Identify which cell holds the provided text, then report its [X, Y] central coordinate. 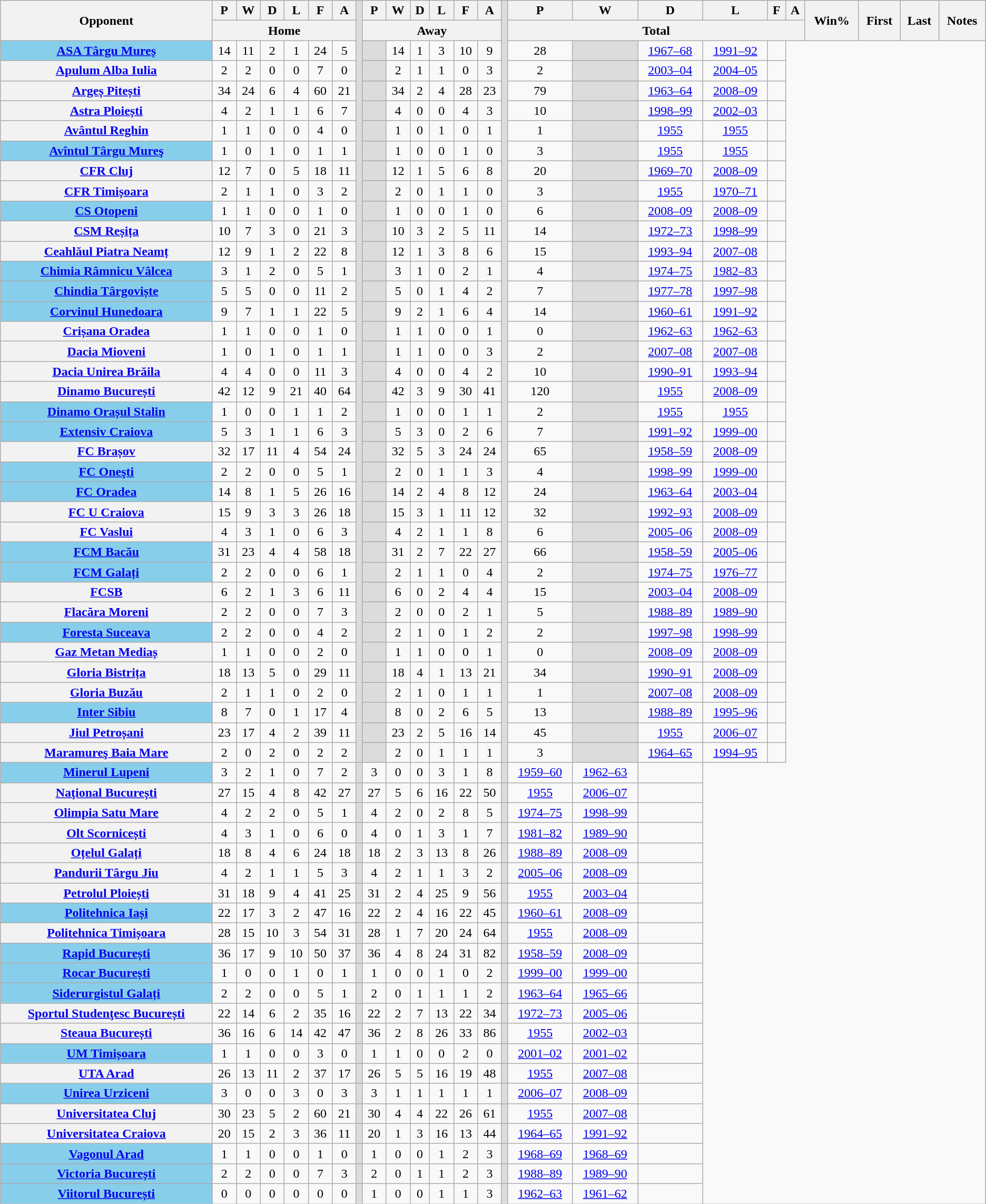
40 [320, 391]
Unirea Urziceni [106, 1093]
Vagonul Arad [106, 1153]
ASA Târgu Mureș [106, 51]
Dacia Unirea Brăila [106, 371]
58 [320, 552]
First [879, 21]
Avîntul Târgu Mureş [106, 151]
Foresta Suceava [106, 632]
33 [466, 1033]
Extensiv Craiova [106, 432]
2004–05 [735, 71]
CS Otopeni [106, 211]
Naţional București [106, 792]
82 [490, 953]
Maramureş Baia Mare [106, 752]
Rapid București [106, 953]
1970–71 [735, 191]
61 [490, 1113]
1977–78 [671, 291]
Rocar București [106, 973]
Notes [962, 21]
Universitatea Craiova [106, 1133]
Flacăra Moreni [106, 612]
Ceahlăul Piatra Neamț [106, 251]
Minerul Lupeni [106, 772]
48 [490, 1073]
UTA Arad [106, 1073]
Crișana Oradea [106, 331]
FC U Craiova [106, 512]
Gaz Metan Mediaș [106, 652]
65 [540, 452]
Dinamo Orașul Stalin [106, 412]
Politehnica Iași [106, 913]
Siderurgistul Galați [106, 993]
Politehnica Timișoara [106, 933]
1992–93 [671, 512]
1981–82 [540, 833]
Inter Sibiu [106, 712]
Argeș Pitești [106, 91]
Dacia Mioveni [106, 351]
79 [540, 91]
86 [490, 1033]
FCM Galați [106, 572]
Chimia Râmnicu Vâlcea [106, 271]
Astra Ploiești [106, 111]
CFR Timișoara [106, 191]
1959–60 [540, 772]
Gloria Bistrița [106, 672]
FCSB [106, 592]
Away [432, 31]
1965–66 [605, 993]
Opponent [106, 21]
44 [490, 1133]
19 [466, 1073]
Avântul Reghin [106, 131]
56 [490, 893]
Gloria Buzău [106, 692]
35 [320, 1013]
29 [320, 672]
Apulum Alba Iulia [106, 71]
UM Timișoara [106, 1053]
Home [284, 31]
FC Brașov [106, 452]
CSM Reșița [106, 231]
66 [540, 552]
Chindia Târgoviște [106, 291]
FC Vaslui [106, 532]
Total [656, 31]
Universitatea Cluj [106, 1113]
1976–77 [735, 572]
FC Oneşti [106, 472]
1961–62 [605, 1193]
Oțelul Galați [106, 853]
120 [540, 391]
FC Oradea [106, 492]
Jiul Petroșani [106, 732]
1994–95 [735, 752]
Win% [832, 21]
1982–83 [735, 271]
Pandurii Târgu Jiu [106, 873]
Petrolul Ploiești [106, 893]
FCM Bacău [106, 552]
Corvinul Hunedoara [106, 311]
Last [920, 21]
Olimpia Satu Mare [106, 813]
Viitorul București [106, 1193]
Olt Scornicești [106, 833]
Sportul Studenţesc București [106, 1013]
Steaua București [106, 1033]
Dinamo București [106, 391]
1969–70 [671, 171]
1995–96 [735, 712]
39 [320, 732]
Victoria București [106, 1173]
CFR Cluj [106, 171]
1967–68 [671, 51]
